Determine the [x, y] coordinate at the center of the cell enclosing the given text.  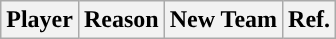
New Team [223, 20]
Player [40, 20]
Reason [121, 20]
Ref. [310, 20]
